Identify which cell holds the provided text, then report its [X, Y] central coordinate. 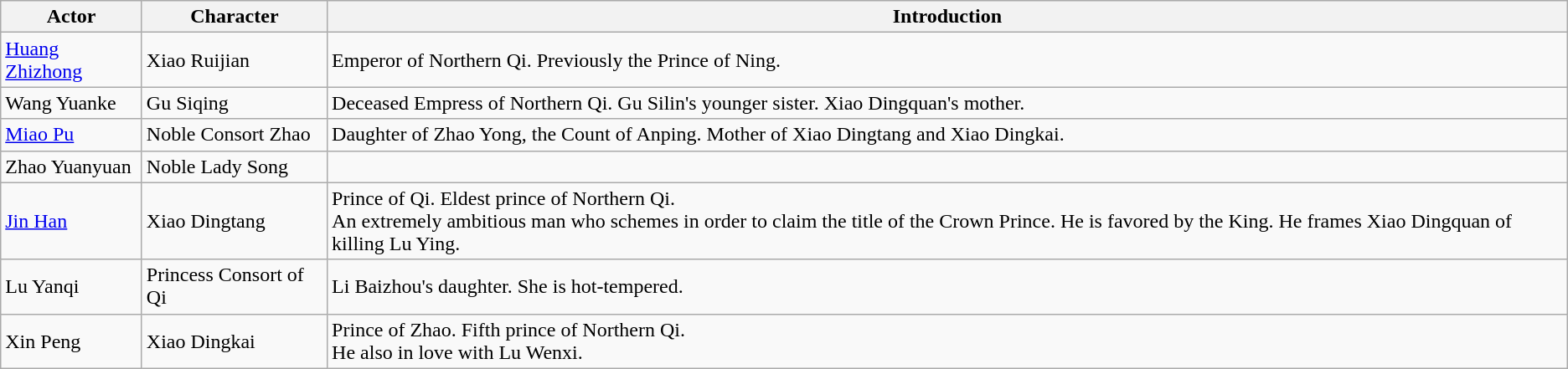
Xiao Ruijian [235, 60]
Xiao Dingkai [235, 341]
Daughter of Zhao Yong, the Count of Anping. Mother of Xiao Dingtang and Xiao Dingkai. [948, 135]
Emperor of Northern Qi. Previously the Prince of Ning. [948, 60]
Zhao Yuanyuan [72, 167]
Noble Lady Song [235, 167]
Gu Siqing [235, 103]
Xin Peng [72, 341]
Introduction [948, 17]
Miao Pu [72, 135]
Noble Consort Zhao [235, 135]
Prince of Zhao. Fifth prince of Northern Qi. He also in love with Lu Wenxi. [948, 341]
Deceased Empress of Northern Qi. Gu Silin's younger sister. Xiao Dingquan's mother. [948, 103]
Huang Zhizhong [72, 60]
Wang Yuanke [72, 103]
Lu Yanqi [72, 286]
Character [235, 17]
Xiao Dingtang [235, 221]
Jin Han [72, 221]
Princess Consort of Qi [235, 286]
Li Baizhou's daughter. She is hot-tempered. [948, 286]
Actor [72, 17]
